For the text-containing cell, return its midpoint in (X, Y) coordinate format. 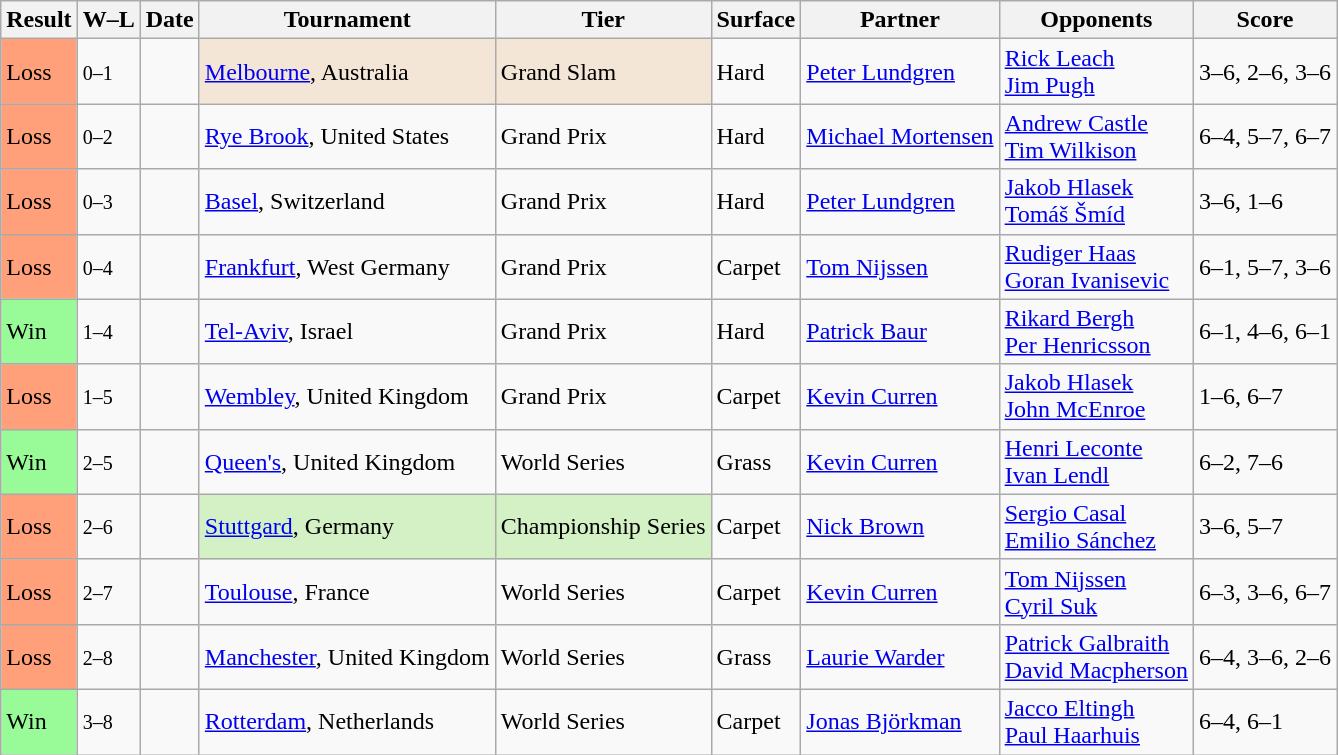
Laurie Warder (900, 656)
6–4, 3–6, 2–6 (1264, 656)
Grand Slam (603, 72)
Surface (756, 20)
Championship Series (603, 526)
Rye Brook, United States (347, 136)
6–2, 7–6 (1264, 462)
3–6, 5–7 (1264, 526)
Patrick Galbraith David Macpherson (1096, 656)
2–5 (108, 462)
1–5 (108, 396)
0–4 (108, 266)
6–4, 6–1 (1264, 722)
Patrick Baur (900, 332)
Rikard Bergh Per Henricsson (1096, 332)
3–6, 2–6, 3–6 (1264, 72)
Partner (900, 20)
0–3 (108, 202)
2–7 (108, 592)
1–4 (108, 332)
2–8 (108, 656)
3–8 (108, 722)
Rotterdam, Netherlands (347, 722)
6–4, 5–7, 6–7 (1264, 136)
0–2 (108, 136)
W–L (108, 20)
Tournament (347, 20)
Frankfurt, West Germany (347, 266)
Andrew Castle Tim Wilkison (1096, 136)
6–1, 4–6, 6–1 (1264, 332)
Melbourne, Australia (347, 72)
Wembley, United Kingdom (347, 396)
Nick Brown (900, 526)
Opponents (1096, 20)
Tom Nijssen (900, 266)
2–6 (108, 526)
6–1, 5–7, 3–6 (1264, 266)
Jonas Björkman (900, 722)
Jakob Hlasek Tomáš Šmíd (1096, 202)
Rick Leach Jim Pugh (1096, 72)
Jakob Hlasek John McEnroe (1096, 396)
3–6, 1–6 (1264, 202)
Michael Mortensen (900, 136)
Queen's, United Kingdom (347, 462)
Tom Nijssen Cyril Suk (1096, 592)
Rudiger Haas Goran Ivanisevic (1096, 266)
1–6, 6–7 (1264, 396)
Toulouse, France (347, 592)
6–3, 3–6, 6–7 (1264, 592)
Tier (603, 20)
Henri Leconte Ivan Lendl (1096, 462)
Score (1264, 20)
Sergio Casal Emilio Sánchez (1096, 526)
Result (39, 20)
Basel, Switzerland (347, 202)
Tel-Aviv, Israel (347, 332)
0–1 (108, 72)
Manchester, United Kingdom (347, 656)
Date (170, 20)
Jacco Eltingh Paul Haarhuis (1096, 722)
Stuttgard, Germany (347, 526)
